Provide the [X, Y] coordinate of the cell's center where the given text is located.  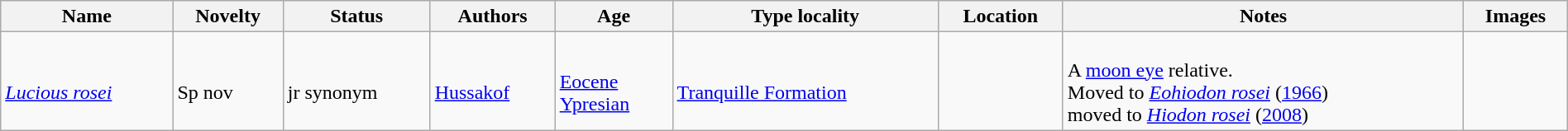
Tranquille Formation [806, 81]
Type locality [806, 16]
EoceneYpresian [614, 81]
jr synonym [356, 81]
Sp nov [228, 81]
A moon eye relative. Moved to Eohiodon rosei (1966) moved to Hiodon rosei (2008) [1263, 81]
Status [356, 16]
Authors [493, 16]
Notes [1263, 16]
Novelty [228, 16]
Name [87, 16]
Hussakof [493, 81]
Location [1001, 16]
Age [614, 16]
Images [1515, 16]
Lucious rosei [87, 81]
